Return [x, y] of the center of cell containing provided text 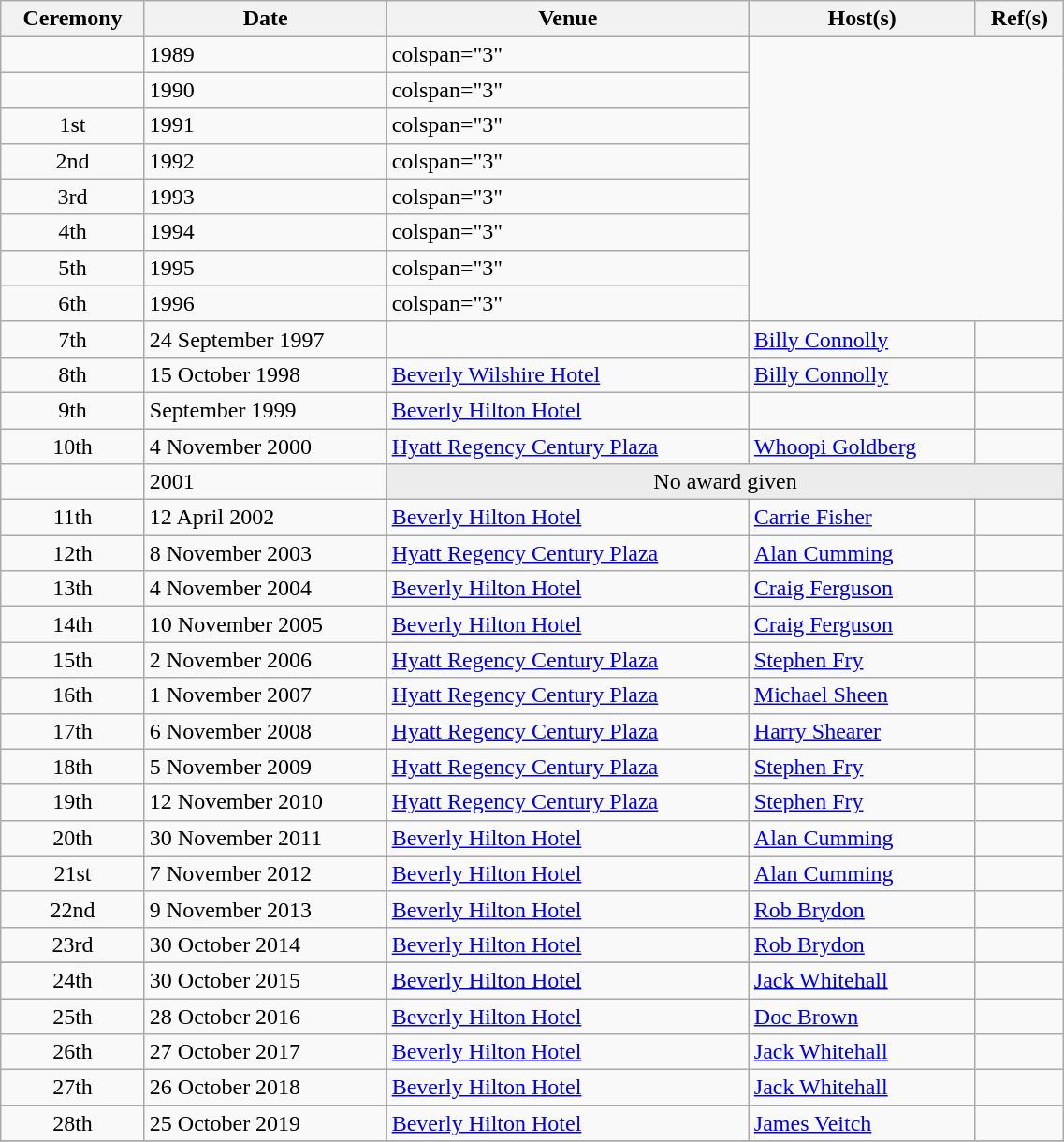
Host(s) [862, 19]
Doc Brown [862, 1016]
15th [73, 660]
24th [73, 980]
28 October 2016 [266, 1016]
James Veitch [862, 1123]
12 November 2010 [266, 802]
1995 [266, 268]
19th [73, 802]
1992 [266, 161]
8th [73, 374]
25 October 2019 [266, 1123]
30 October 2014 [266, 944]
Beverly Wilshire Hotel [567, 374]
4th [73, 232]
Venue [567, 19]
Whoopi Goldberg [862, 447]
26th [73, 1052]
4 November 2000 [266, 447]
6 November 2008 [266, 731]
28th [73, 1123]
Ref(s) [1020, 19]
23rd [73, 944]
30 October 2015 [266, 980]
7th [73, 339]
13th [73, 589]
11th [73, 518]
2001 [266, 482]
9th [73, 410]
30 November 2011 [266, 838]
2nd [73, 161]
10th [73, 447]
12th [73, 553]
1990 [266, 90]
7 November 2012 [266, 873]
20th [73, 838]
9 November 2013 [266, 909]
6th [73, 303]
Carrie Fisher [862, 518]
1991 [266, 125]
September 1999 [266, 410]
No award given [725, 482]
27 October 2017 [266, 1052]
1996 [266, 303]
1989 [266, 54]
8 November 2003 [266, 553]
18th [73, 767]
1993 [266, 197]
22nd [73, 909]
1st [73, 125]
Michael Sheen [862, 695]
16th [73, 695]
17th [73, 731]
Harry Shearer [862, 731]
5 November 2009 [266, 767]
15 October 1998 [266, 374]
26 October 2018 [266, 1088]
25th [73, 1016]
14th [73, 624]
1994 [266, 232]
24 September 1997 [266, 339]
12 April 2002 [266, 518]
3rd [73, 197]
Ceremony [73, 19]
1 November 2007 [266, 695]
21st [73, 873]
2 November 2006 [266, 660]
27th [73, 1088]
Date [266, 19]
10 November 2005 [266, 624]
4 November 2004 [266, 589]
5th [73, 268]
